Identify which cell holds the provided text, then report its [x, y] central coordinate. 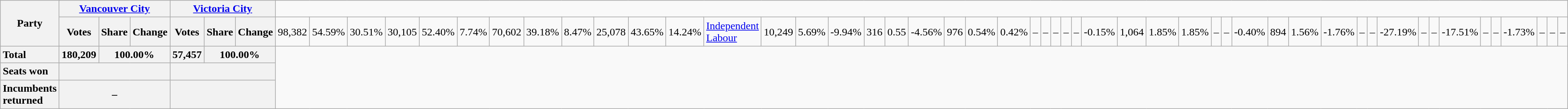
-4.56% [926, 32]
10,249 [778, 32]
54.59% [329, 32]
Total [30, 54]
0.55 [897, 32]
Incumbents returned [30, 94]
Party [30, 23]
0.54% [981, 32]
-9.94% [846, 32]
316 [875, 32]
976 [955, 32]
Seats won [30, 71]
39.18% [543, 32]
30,105 [402, 32]
7.74% [473, 32]
43.65% [647, 32]
180,209 [79, 54]
25,078 [611, 32]
-0.40% [1250, 32]
57,457 [187, 54]
5.69% [812, 32]
894 [1278, 32]
-27.19% [1398, 32]
8.47% [578, 32]
-1.73% [1519, 32]
98,382 [292, 32]
Independent Labour [733, 32]
0.42% [1014, 32]
-17.51% [1460, 32]
52.40% [438, 32]
1,064 [1131, 32]
70,602 [506, 32]
14.24% [685, 32]
Victoria City [223, 9]
30.51% [366, 32]
-1.76% [1339, 32]
-0.15% [1100, 32]
1.56% [1305, 32]
Vancouver City [115, 9]
